Output the [x, y] coordinate of the center of the cell containing the given text.  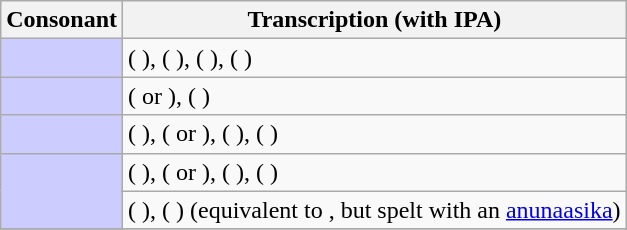
Transcription (with IPA) [375, 20]
Consonant [62, 20]
( ), ( ‌), ( ), ( ) [375, 58]
( ), (‌ or ), ( ), ( ) [375, 134]
( or ), ( ) [375, 96]
( ), ( ) (equivalent to , but spelt with an anunaasika) [375, 210]
(‌ ), ( or ), ( ), ( ) [375, 172]
